Locate the cell with the specified text and output its [x, y] center coordinate. 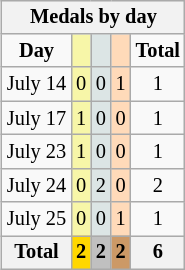
July 25 [36, 219]
July 14 [36, 84]
July 24 [36, 185]
July 23 [36, 152]
Day [36, 51]
6 [158, 253]
Medals by day [94, 17]
July 17 [36, 118]
